For the text-containing cell, return its midpoint in (X, Y) coordinate format. 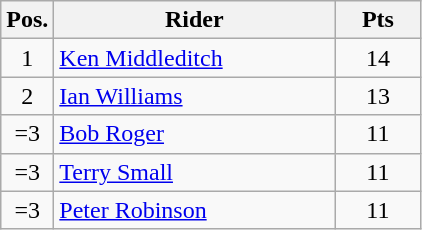
Pts (378, 20)
1 (28, 58)
Ian Williams (194, 96)
Pos. (28, 20)
14 (378, 58)
Ken Middleditch (194, 58)
2 (28, 96)
Bob Roger (194, 134)
Peter Robinson (194, 210)
Terry Small (194, 172)
Rider (194, 20)
13 (378, 96)
